From the cell containing the given text, extract its center point as [x, y] coordinate. 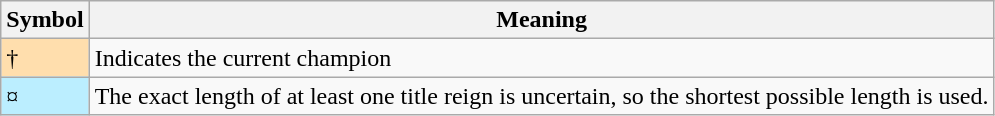
† [45, 58]
Meaning [542, 20]
Symbol [45, 20]
Indicates the current champion [542, 58]
¤ [45, 96]
The exact length of at least one title reign is uncertain, so the shortest possible length is used. [542, 96]
